Identify which cell holds the provided text, then report its [X, Y] central coordinate. 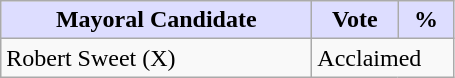
Mayoral Candidate [156, 20]
% [426, 20]
Vote [355, 20]
Robert Sweet (X) [156, 58]
Acclaimed [383, 58]
